Pinpoint the cell where the given text exists, returning its [X, Y] midpoint coordinate. 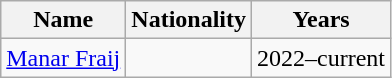
Years [322, 20]
Name [64, 20]
2022–current [322, 58]
Manar Fraij [64, 58]
Nationality [189, 20]
